Find where the given text appears and provide that cell's center as (X, Y) coordinate. 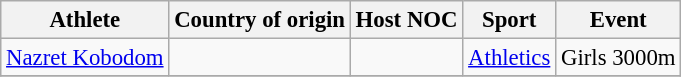
Athletics (510, 58)
Girls 3000m (618, 58)
Host NOC (406, 20)
Event (618, 20)
Nazret Kobodom (85, 58)
Athlete (85, 20)
Country of origin (260, 20)
Sport (510, 20)
